Capture the cell that displays the provided text and extract its [x, y] central coordinate. 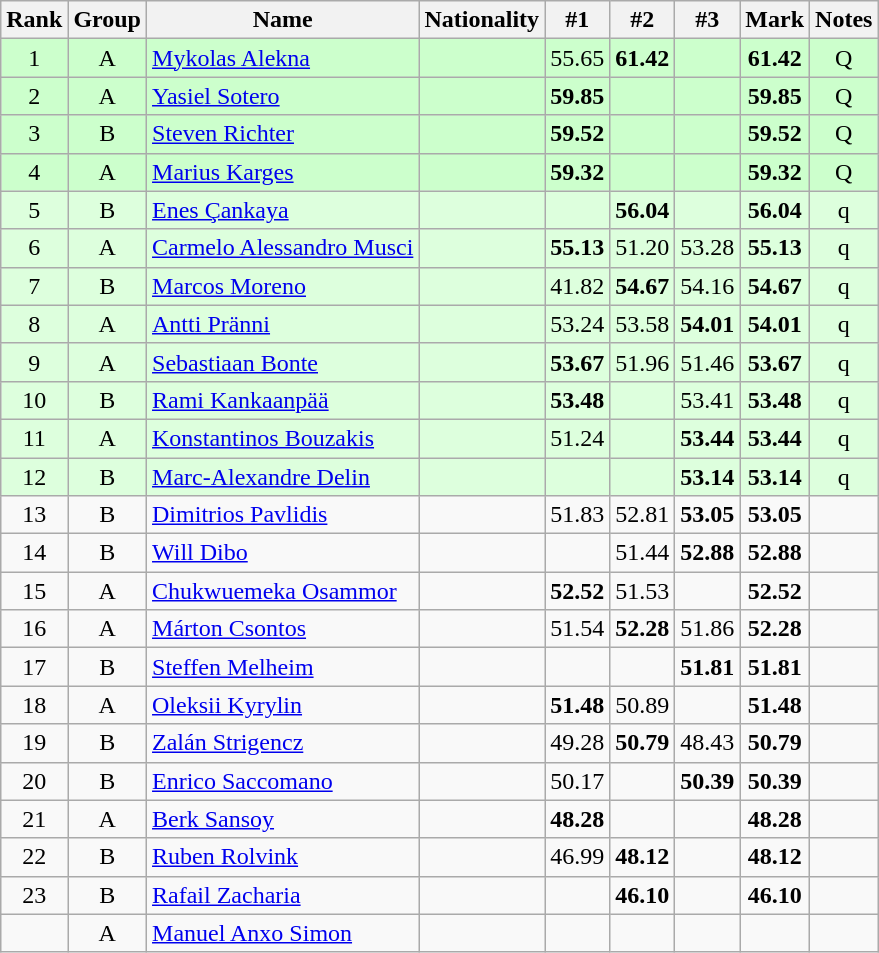
Oleksii Kyrylin [283, 705]
52.81 [642, 515]
2 [34, 96]
10 [34, 400]
Konstantinos Bouzakis [283, 438]
Chukwuemeka Osammor [283, 591]
23 [34, 895]
51.54 [578, 629]
46.99 [578, 857]
53.24 [578, 324]
Steven Richter [283, 134]
51.46 [708, 362]
Rafail Zacharia [283, 895]
7 [34, 286]
48.43 [708, 743]
Rank [34, 20]
Will Dibo [283, 553]
Group [108, 20]
#3 [708, 20]
#2 [642, 20]
#1 [578, 20]
Steffen Melheim [283, 667]
Enes Çankaya [283, 210]
51.83 [578, 515]
Manuel Anxo Simon [283, 933]
Enrico Saccomano [283, 781]
13 [34, 515]
9 [34, 362]
17 [34, 667]
1 [34, 58]
50.89 [642, 705]
Yasiel Sotero [283, 96]
49.28 [578, 743]
8 [34, 324]
51.44 [642, 553]
12 [34, 477]
20 [34, 781]
Dimitrios Pavlidis [283, 515]
Sebastiaan Bonte [283, 362]
50.17 [578, 781]
16 [34, 629]
15 [34, 591]
54.16 [708, 286]
Antti Pränni [283, 324]
3 [34, 134]
55.65 [578, 58]
Carmelo Alessandro Musci [283, 248]
14 [34, 553]
Notes [844, 20]
11 [34, 438]
Zalán Strigencz [283, 743]
Berk Sansoy [283, 819]
51.86 [708, 629]
18 [34, 705]
Marcos Moreno [283, 286]
Rami Kankaanpää [283, 400]
53.41 [708, 400]
Ruben Rolvink [283, 857]
Marc-Alexandre Delin [283, 477]
Mark [775, 20]
19 [34, 743]
5 [34, 210]
22 [34, 857]
51.24 [578, 438]
53.58 [642, 324]
51.53 [642, 591]
53.28 [708, 248]
51.20 [642, 248]
6 [34, 248]
Name [283, 20]
51.96 [642, 362]
Nationality [482, 20]
4 [34, 172]
Marius Karges [283, 172]
Márton Csontos [283, 629]
41.82 [578, 286]
Mykolas Alekna [283, 58]
21 [34, 819]
